Identify which cell holds the provided text, then report its [X, Y] central coordinate. 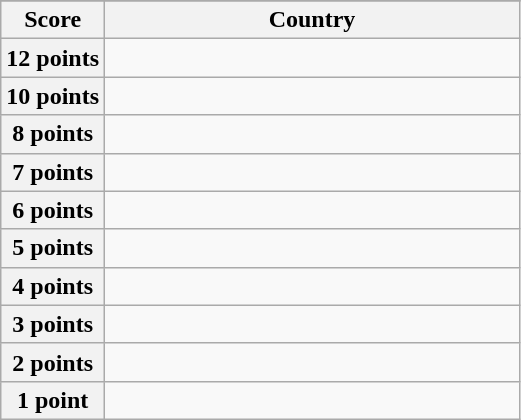
1 point [53, 400]
12 points [53, 58]
7 points [53, 172]
10 points [53, 96]
5 points [53, 248]
8 points [53, 134]
4 points [53, 286]
3 points [53, 324]
Score [53, 20]
2 points [53, 362]
6 points [53, 210]
Country [312, 20]
